Capture the cell that displays the provided text and extract its [X, Y] central coordinate. 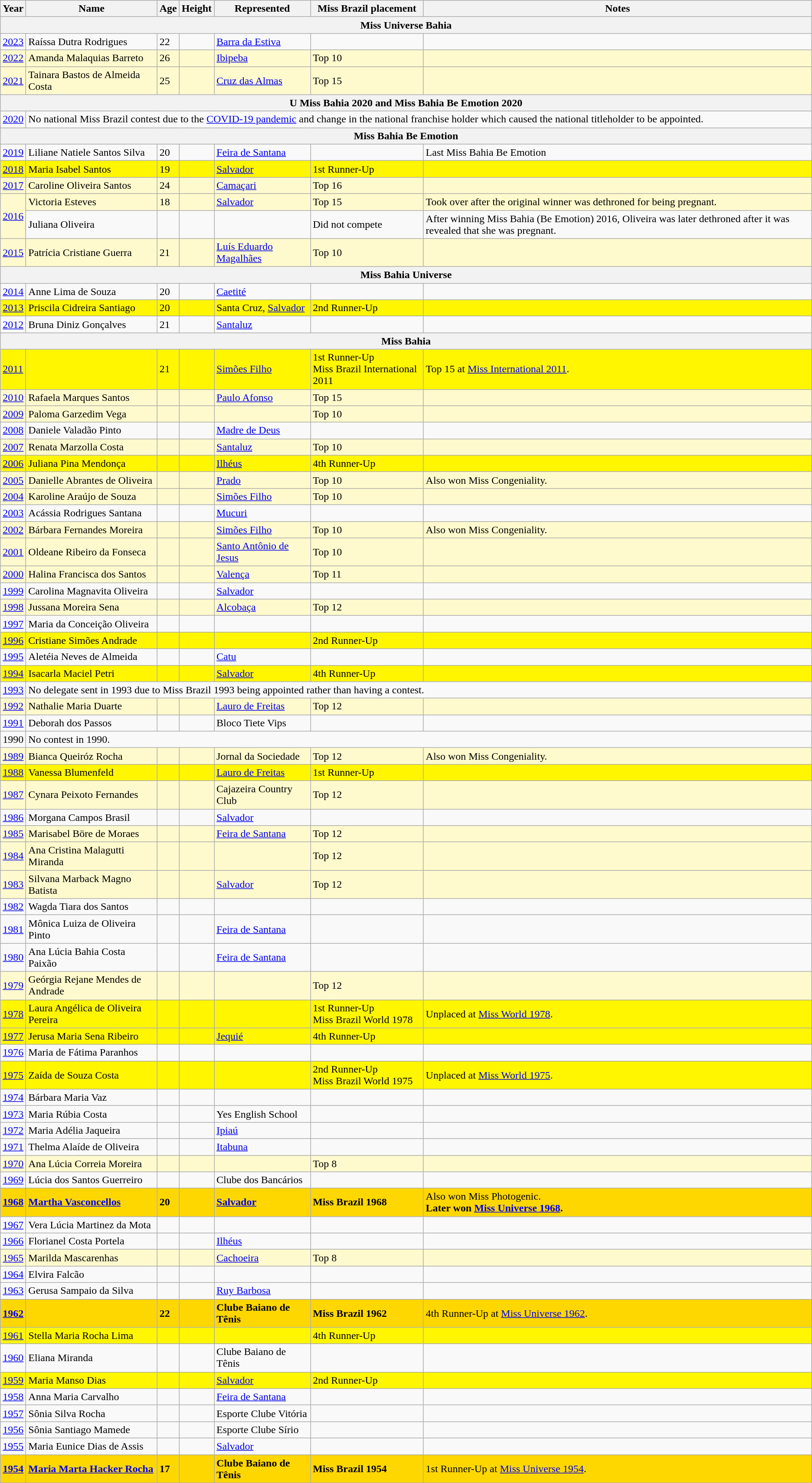
Unplaced at Miss World 1975. [618, 1075]
1986 [13, 817]
Aletéia Neves de Almeida [92, 657]
Priscila Cidreira Santiago [92, 308]
Danielle Abrantes de Oliveira [92, 480]
Ibipeba [262, 58]
Miss Universe Bahia [406, 25]
Halina Francisca dos Santos [92, 574]
Karoline Araújo de Souza [92, 496]
2023 [13, 42]
Miss Bahia [406, 341]
25 [168, 81]
Prado [262, 480]
Camaçari [262, 185]
2015 [13, 253]
1996 [13, 640]
Elvira Falcão [92, 1274]
1979 [13, 986]
2001 [13, 552]
1983 [13, 884]
26 [168, 58]
Miss Bahia Be Emotion [406, 136]
Bruna Diniz Gonçalves [92, 325]
Sônia Santiago Mamede [92, 1430]
Miss Bahia Universe [406, 275]
1999 [13, 591]
Top 11 [367, 574]
2006 [13, 463]
Eliana Miranda [92, 1358]
2003 [13, 513]
Liliane Natiele Santos Silva [92, 152]
1959 [13, 1380]
Clube dos Bancários [262, 1180]
1985 [13, 834]
1970 [13, 1163]
Ana Lúcia Correia Moreira [92, 1163]
2014 [13, 292]
2008 [13, 430]
1955 [13, 1446]
Juliana Pina Mendonça [92, 463]
Maria Manso Dias [92, 1380]
Ana Cristina Malagutti Miranda [92, 856]
Vera Lúcia Martinez da Mota [92, 1225]
Top 16 [367, 185]
Zaída de Souza Costa [92, 1075]
1994 [13, 673]
Cynara Peixoto Fernandes [92, 795]
2021 [13, 81]
1973 [13, 1114]
Miss Brazil 1962 [367, 1313]
Acássia Rodrigues Santana [92, 513]
Florianel Costa Portela [92, 1241]
Rafaela Marques Santos [92, 397]
No delegate sent in 1993 due to Miss Brazil 1993 being appointed rather than having a contest. [419, 690]
1966 [13, 1241]
U Miss Bahia 2020 and Miss Bahia Be Emotion 2020 [406, 103]
1965 [13, 1258]
Geórgia Rejane Mendes de Andrade [92, 986]
Age [168, 9]
1957 [13, 1413]
Mônica Luiza de Oliveira Pinto [92, 929]
Miss Brazil 1954 [367, 1468]
Esporte Clube Sírio [262, 1430]
Mucuri [262, 513]
17 [168, 1468]
Tainara Bastos de Almeida Costa [92, 81]
Laura Angélica de Oliveira Pereira [92, 1014]
1954 [13, 1468]
Alcobaça [262, 607]
Paulo Afonso [262, 397]
Gerusa Sampaio da Silva [92, 1291]
1961 [13, 1335]
1997 [13, 624]
Marisabel Böre de Moraes [92, 834]
1993 [13, 690]
Maria Eunice Dias de Assis [92, 1446]
Caroline Oliveira Santos [92, 185]
Marilda Mascarenhas [92, 1258]
1963 [13, 1291]
Santo Antônio de Jesus [262, 552]
2019 [13, 152]
Ipiaú [262, 1130]
1988 [13, 772]
Maria Adélia Jaqueira [92, 1130]
After winning Miss Bahia (Be Emotion) 2016, Oliveira was later dethroned after it was revealed that she was pregnant. [618, 224]
Vanessa Blumenfeld [92, 772]
Isacarla Maciel Petri [92, 673]
Martha Vasconcellos [92, 1203]
Esporte Clube Vitória [262, 1413]
1967 [13, 1225]
Represented [262, 9]
Deborah dos Passos [92, 723]
2005 [13, 480]
2004 [13, 496]
Carolina Magnavita Oliveira [92, 591]
Morgana Campos Brasil [92, 817]
2016 [13, 216]
4th Runner-Up at Miss Universe 1962. [618, 1313]
1984 [13, 856]
1975 [13, 1075]
Valença [262, 574]
Barra da Estiva [262, 42]
Maria Isabel Santos [92, 169]
Ruy Barbosa [262, 1291]
2017 [13, 185]
Jerusa Maria Sena Ribeiro [92, 1036]
2nd Runner-UpMiss Brazil World 1975 [367, 1075]
1964 [13, 1274]
Stella Maria Rocha Lima [92, 1335]
2010 [13, 397]
Height [196, 9]
Yes English School [262, 1114]
Also won Miss Photogenic.Later won Miss Universe 1968. [618, 1203]
Ana Lúcia Bahia Costa Paixão [92, 957]
2002 [13, 530]
2020 [13, 119]
Bárbara Fernandes Moreira [92, 530]
Anna Maria Carvalho [92, 1397]
Bárbara Maria Vaz [92, 1097]
18 [168, 202]
1969 [13, 1180]
Santa Cruz, Salvador [262, 308]
Caetité [262, 292]
1989 [13, 756]
Cajazeira Country Club [262, 795]
1992 [13, 706]
1st Runner-UpMiss Brazil World 1978 [367, 1014]
Name [92, 9]
1990 [13, 739]
1976 [13, 1053]
Cruz das Almas [262, 81]
Silvana Marback Magno Batista [92, 884]
2009 [13, 414]
Notes [618, 9]
Bianca Queiróz Rocha [92, 756]
Maria Rúbia Costa [92, 1114]
1998 [13, 607]
Top 15 at Miss International 2011. [618, 369]
Miss Brazil 1968 [367, 1203]
Cachoeira [262, 1258]
2022 [13, 58]
Patrícia Cristiane Guerra [92, 253]
1980 [13, 957]
1978 [13, 1014]
Bloco Tiete Vips [262, 723]
Maria da Conceição Oliveira [92, 624]
2013 [13, 308]
No contest in 1990. [419, 739]
Lúcia dos Santos Guerreiro [92, 1180]
Renata Marzolla Costa [92, 447]
1987 [13, 795]
Paloma Garzedim Vega [92, 414]
1977 [13, 1036]
19 [168, 169]
Did not compete [367, 224]
2011 [13, 369]
1995 [13, 657]
Jequié [262, 1036]
1981 [13, 929]
2012 [13, 325]
Wagda Tiara dos Santos [92, 907]
1st Runner-UpMiss Brazil International 2011 [367, 369]
Juliana Oliveira [92, 224]
1971 [13, 1147]
Raíssa Dutra Rodrigues [92, 42]
Unplaced at Miss World 1978. [618, 1014]
Amanda Malaquias Barreto [92, 58]
Daniele Valadão Pinto [92, 430]
Took over after the original winner was dethroned for being pregnant. [618, 202]
1991 [13, 723]
Thelma Alaíde de Oliveira [92, 1147]
Nathalie Maria Duarte [92, 706]
Luís Eduardo Magalhães [262, 253]
1962 [13, 1313]
Miss Brazil placement [367, 9]
Oldeane Ribeiro da Fonseca [92, 552]
24 [168, 185]
1968 [13, 1203]
2007 [13, 447]
Sônia Silva Rocha [92, 1413]
Last Miss Bahia Be Emotion [618, 152]
1956 [13, 1430]
Jussana Moreira Sena [92, 607]
1982 [13, 907]
Madre de Deus [262, 430]
1st Runner-Up at Miss Universe 1954. [618, 1468]
Victoria Esteves [92, 202]
2018 [13, 169]
Anne Lima de Souza [92, 292]
Cristiane Simões Andrade [92, 640]
Maria de Fátima Paranhos [92, 1053]
Maria Marta Hacker Rocha [92, 1468]
1974 [13, 1097]
Itabuna [262, 1147]
Catu [262, 657]
1958 [13, 1397]
2000 [13, 574]
Year [13, 9]
1972 [13, 1130]
1960 [13, 1358]
Jornal da Sociedade [262, 756]
